Extract the [X, Y] coordinate from the center of the cell holding the provided text.  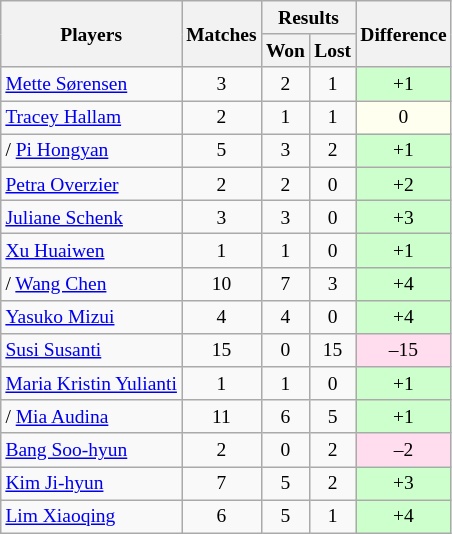
Lim Xiaoqing [92, 516]
Mette Sørensen [92, 84]
11 [222, 416]
Yasuko Mizui [92, 316]
Tracey Hallam [92, 118]
10 [222, 284]
Petra Overzier [92, 184]
Xu Huaiwen [92, 250]
Won [285, 50]
Results [308, 18]
Lost [333, 50]
Juliane Schenk [92, 216]
Kim Ji-hyun [92, 484]
–15 [404, 350]
Bang Soo-hyun [92, 450]
Susi Susanti [92, 350]
Maria Kristin Yulianti [92, 384]
Difference [404, 34]
/ Wang Chen [92, 284]
/ Mia Audina [92, 416]
Matches [222, 34]
/ Pi Hongyan [92, 150]
+2 [404, 184]
–2 [404, 450]
Players [92, 34]
